Return the (X, Y) coordinate for the center point of the cell that contains the specified text.  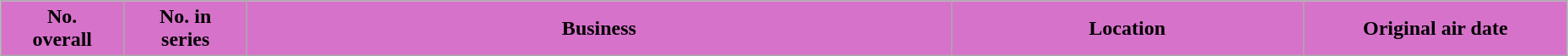
No.overall (62, 29)
Business (599, 29)
Location (1127, 29)
Original air date (1435, 29)
No. inseries (186, 29)
